Output the [X, Y] coordinate of the center of the cell containing the given text.  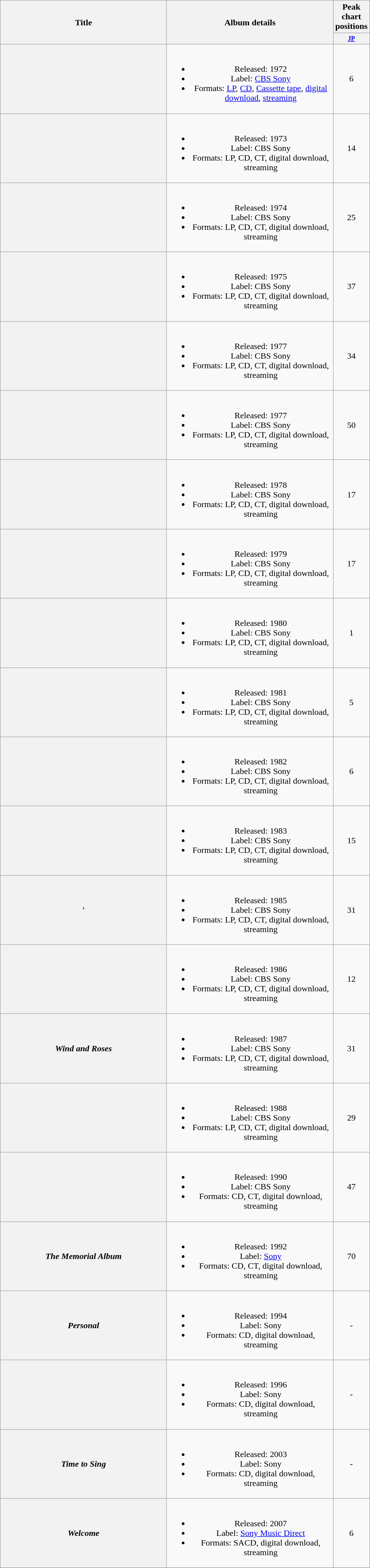
70 [351, 1256]
Released: 1979Label: CBS SonyFormats: LP, CD, CT, digital download, streaming [250, 563]
Welcome [83, 1533]
34 [351, 356]
Released: 2007Label: Sony Music DirectFormats: SACD, digital download, streaming [250, 1533]
Album details [250, 22]
Title [83, 22]
Released: 1975Label: CBS SonyFormats: LP, CD, CT, digital download, streaming [250, 287]
25 [351, 217]
Released: 1988Label: CBS SonyFormats: LP, CD, CT, digital download, streaming [250, 1118]
29 [351, 1118]
Released: 1994Label: SonyFormats: CD, digital download, streaming [250, 1325]
Released: 1996Label: SonyFormats: CD, digital download, streaming [250, 1395]
Released: 1987Label: CBS SonyFormats: LP, CD, CT, digital download, streaming [250, 1048]
15 [351, 841]
Released: 1983Label: CBS SonyFormats: LP, CD, CT, digital download, streaming [250, 841]
37 [351, 287]
Released: 1978Label: CBS SonyFormats: LP, CD, CT, digital download, streaming [250, 494]
Peak chart positions [351, 17]
5 [351, 702]
47 [351, 1187]
Time to Sing [83, 1464]
Released: 1992Label: SonyFormats: CD, CT, digital download, streaming [250, 1256]
Released: 1981Label: CBS SonyFormats: LP, CD, CT, digital download, streaming [250, 702]
12 [351, 979]
Wind and Roses [83, 1048]
' [83, 910]
Released: 1973Label: CBS SonyFormats: LP, CD, CT, digital download, streaming [250, 148]
1 [351, 633]
JP [351, 39]
Released: 1980Label: CBS SonyFormats: LP, CD, CT, digital download, streaming [250, 633]
Released: 1974Label: CBS SonyFormats: LP, CD, CT, digital download, streaming [250, 217]
Released: 2003Label: SonyFormats: CD, digital download, streaming [250, 1464]
The Memorial Album [83, 1256]
Personal [83, 1325]
Released: 1986Label: CBS SonyFormats: LP, CD, CT, digital download, streaming [250, 979]
Released: 1982Label: CBS SonyFormats: LP, CD, CT, digital download, streaming [250, 772]
50 [351, 425]
Released: 1972Label: CBS SonyFormats: LP, CD, Cassette tape, digital download, streaming [250, 79]
14 [351, 148]
Released: 1990Label: CBS SonyFormats: CD, CT, digital download, streaming [250, 1187]
Released: 1985Label: CBS SonyFormats: LP, CD, CT, digital download, streaming [250, 910]
